Locate the cell with the specified text and output its [X, Y] center coordinate. 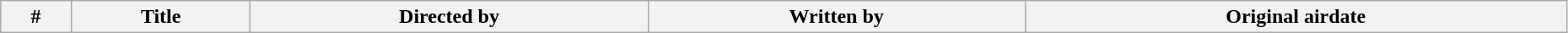
Written by [837, 17]
# [36, 17]
Title [160, 17]
Original airdate [1296, 17]
Directed by [449, 17]
